Determine the (X, Y) coordinate at the center of the cell enclosing the given text.  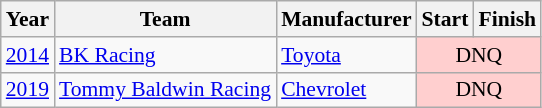
Team (165, 19)
Year (28, 19)
Toyota (346, 55)
Manufacturer (346, 19)
Chevrolet (346, 90)
2014 (28, 55)
Tommy Baldwin Racing (165, 90)
Start (446, 19)
BK Racing (165, 55)
2019 (28, 90)
Finish (507, 19)
